Pinpoint the cell where the given text exists, returning its [X, Y] midpoint coordinate. 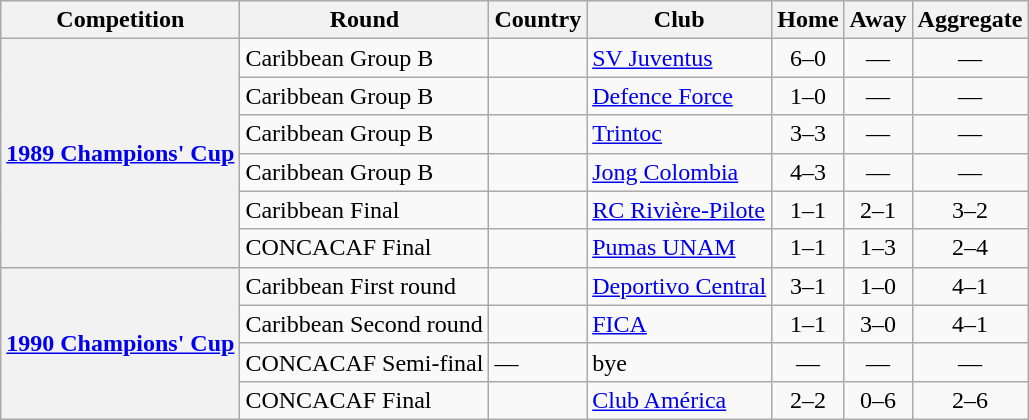
0–6 [878, 400]
Caribbean First round [364, 286]
Aggregate [970, 20]
Caribbean Second round [364, 324]
3–1 [808, 286]
Home [808, 20]
3–3 [808, 134]
bye [680, 362]
2–1 [878, 210]
Round [364, 20]
Deportivo Central [680, 286]
RC Rivière-Pilote [680, 210]
Club América [680, 400]
SV Juventus [680, 58]
6–0 [808, 58]
Country [538, 20]
2–2 [808, 400]
Away [878, 20]
Club [680, 20]
FICA [680, 324]
Trintoc [680, 134]
Pumas UNAM [680, 248]
Caribbean Final [364, 210]
4–3 [808, 172]
1989 Champions' Cup [120, 153]
2–6 [970, 400]
CONCACAF Semi-final [364, 362]
2–4 [970, 248]
3–2 [970, 210]
3–0 [878, 324]
Competition [120, 20]
Defence Force [680, 96]
1–3 [878, 248]
1990 Champions' Cup [120, 343]
Jong Colombia [680, 172]
